Find where the given text appears and provide that cell's center as (X, Y) coordinate. 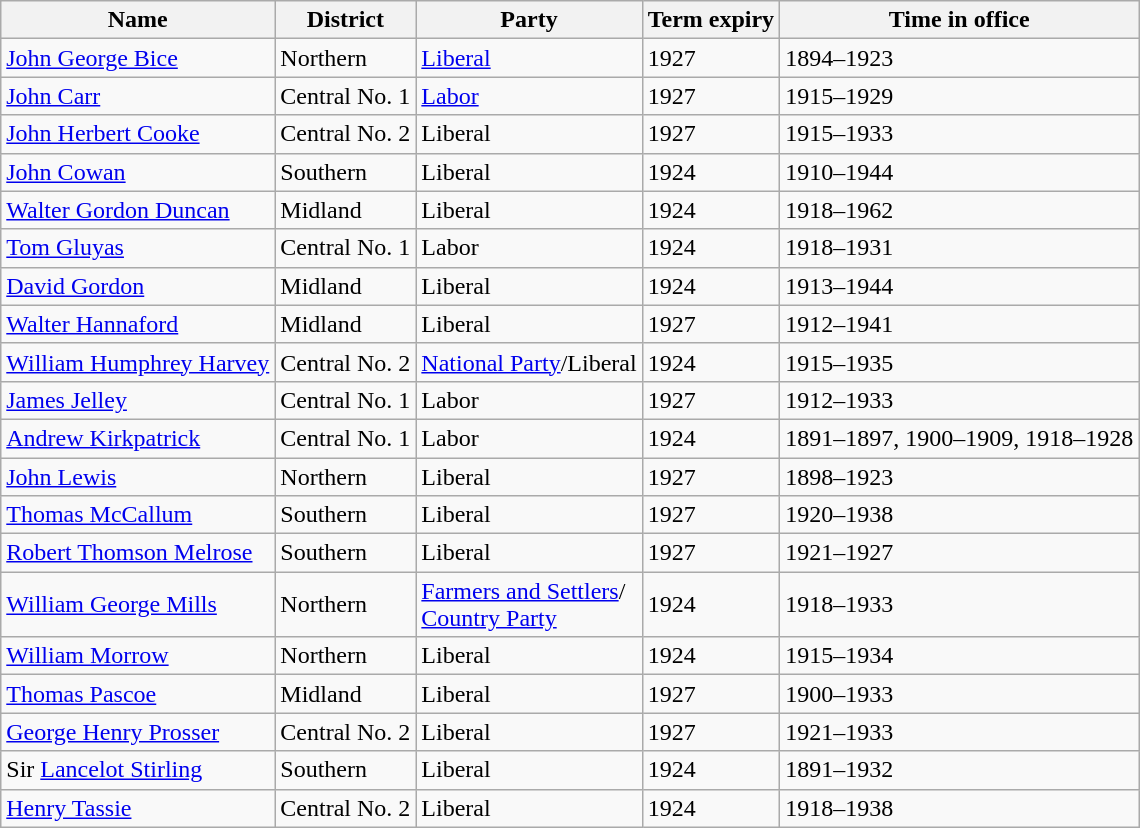
1915–1934 (960, 656)
1918–1931 (960, 248)
1915–1933 (960, 134)
1891–1897, 1900–1909, 1918–1928 (960, 438)
1915–1935 (960, 362)
Robert Thomson Melrose (138, 553)
William Humphrey Harvey (138, 362)
Tom Gluyas (138, 248)
John Carr (138, 96)
Term expiry (710, 20)
Time in office (960, 20)
John George Bice (138, 58)
1910–1944 (960, 172)
1900–1933 (960, 694)
1918–1933 (960, 604)
James Jelley (138, 400)
District (346, 20)
1915–1929 (960, 96)
1921–1933 (960, 732)
Party (529, 20)
Thomas Pascoe (138, 694)
William George Mills (138, 604)
National Party/Liberal (529, 362)
1918–1938 (960, 808)
David Gordon (138, 286)
John Cowan (138, 172)
John Herbert Cooke (138, 134)
1912–1941 (960, 324)
1921–1927 (960, 553)
1898–1923 (960, 477)
Walter Gordon Duncan (138, 210)
1912–1933 (960, 400)
1913–1944 (960, 286)
Thomas McCallum (138, 515)
John Lewis (138, 477)
Walter Hannaford (138, 324)
1894–1923 (960, 58)
George Henry Prosser (138, 732)
Andrew Kirkpatrick (138, 438)
Farmers and Settlers/Country Party (529, 604)
1891–1932 (960, 770)
1920–1938 (960, 515)
William Morrow (138, 656)
Sir Lancelot Stirling (138, 770)
Name (138, 20)
Henry Tassie (138, 808)
1918–1962 (960, 210)
